Return [X, Y] of the center of cell containing provided text 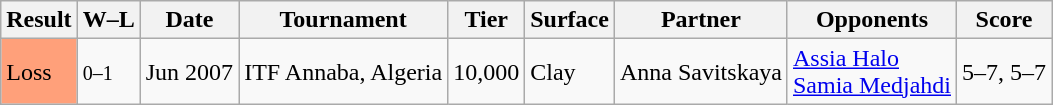
Surface [570, 20]
Tier [486, 20]
W–L [108, 20]
Opponents [872, 20]
Date [189, 20]
Tournament [344, 20]
Assia Halo Samia Medjahdi [872, 72]
Score [1004, 20]
Clay [570, 72]
ITF Annaba, Algeria [344, 72]
Partner [700, 20]
10,000 [486, 72]
Jun 2007 [189, 72]
0–1 [108, 72]
Result [39, 20]
Anna Savitskaya [700, 72]
Loss [39, 72]
5–7, 5–7 [1004, 72]
